Detect which cell encompasses the target text, then output its (x, y) center coordinate. 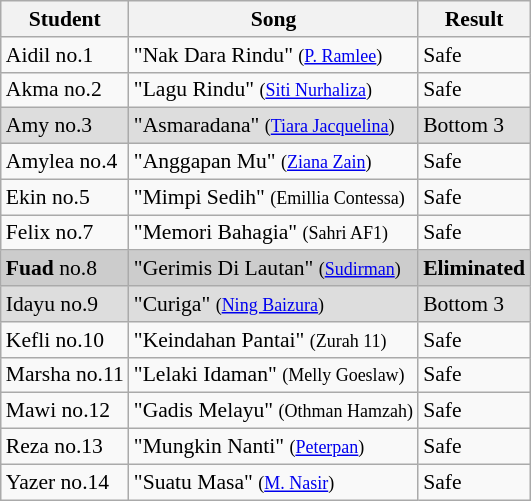
"Curiga" (Ning Baizura) (274, 304)
"Mungkin Nanti" (Peterpan) (274, 447)
Felix no.7 (65, 233)
Kefli no.10 (65, 340)
Aidil no.1 (65, 55)
Yazer no.14 (65, 482)
"Anggapan Mu" (Ziana Zain) (274, 162)
"Lagu Rindu" (Siti Nurhaliza) (274, 90)
"Keindahan Pantai" (Zurah 11) (274, 340)
Reza no.13 (65, 447)
"Nak Dara Rindu" (P. Ramlee) (274, 55)
"Memori Bahagia" (Sahri AF1) (274, 233)
"Suatu Masa" (M. Nasir) (274, 482)
Song (274, 19)
Amylea no.4 (65, 162)
"Lelaki Idaman" (Melly Goeslaw) (274, 375)
Fuad no.8 (65, 269)
Student (65, 19)
Eliminated (474, 269)
Ekin no.5 (65, 197)
"Mimpi Sedih" (Emillia Contessa) (274, 197)
Result (474, 19)
Amy no.3 (65, 126)
Mawi no.12 (65, 411)
"Asmaradana" (Tiara Jacquelina) (274, 126)
"Gadis Melayu" (Othman Hamzah) (274, 411)
Marsha no.11 (65, 375)
Akma no.2 (65, 90)
Idayu no.9 (65, 304)
"Gerimis Di Lautan" (Sudirman) (274, 269)
